Extract the (X, Y) coordinate from the center of the cell holding the provided text.  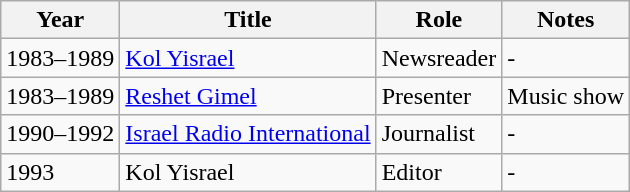
1993 (60, 172)
Title (248, 20)
Editor (439, 172)
Newsreader (439, 58)
Presenter (439, 96)
Journalist (439, 134)
Music show (566, 96)
Year (60, 20)
Notes (566, 20)
Israel Radio International (248, 134)
1990–1992 (60, 134)
Role (439, 20)
Reshet Gimel (248, 96)
